Return [x, y] of the center of cell containing provided text 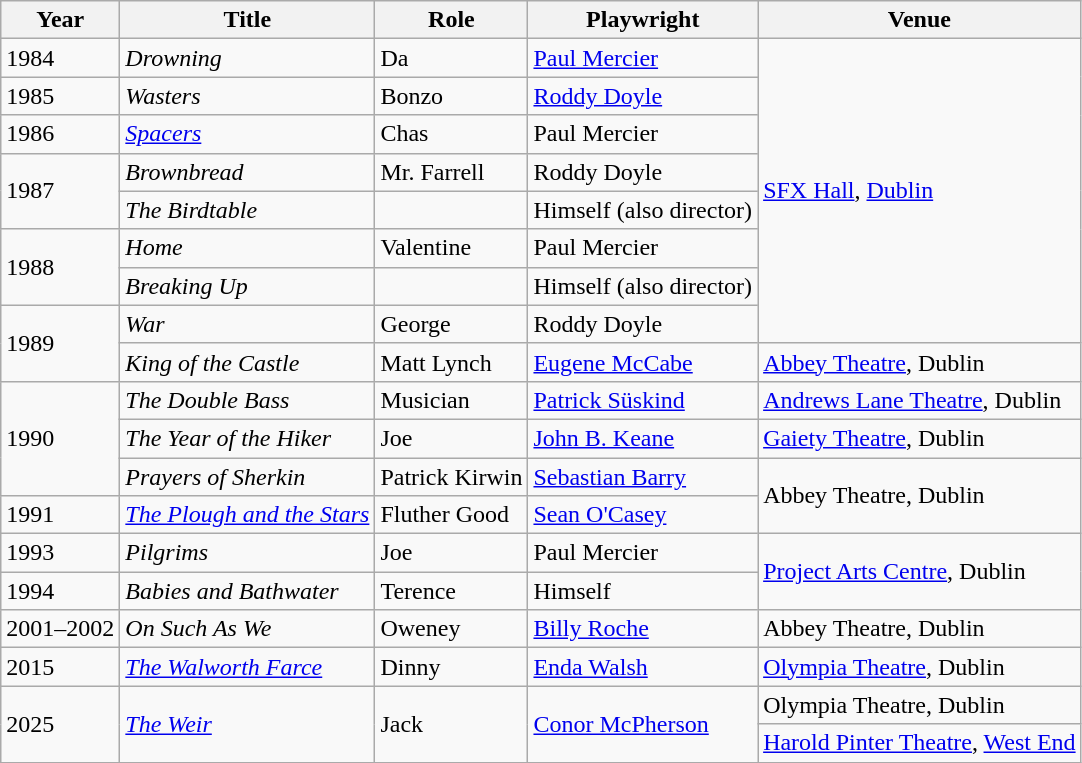
Conor McPherson [643, 724]
2025 [60, 724]
Himself [643, 591]
Fluther Good [452, 515]
Mr. Farrell [452, 172]
Eugene McCabe [643, 362]
Sebastian Barry [643, 477]
Project Arts Centre, Dublin [920, 572]
The Plough and the Stars [248, 515]
John B. Keane [643, 438]
Gaiety Theatre, Dublin [920, 438]
On Such As We [248, 629]
Bonzo [452, 96]
Breaking Up [248, 286]
1985 [60, 96]
The Birdtable [248, 210]
1984 [60, 58]
Role [452, 20]
Year [60, 20]
Pilgrims [248, 553]
Brownbread [248, 172]
Terence [452, 591]
George [452, 324]
Chas [452, 134]
Wasters [248, 96]
Patrick Süskind [643, 400]
Playwright [643, 20]
Matt Lynch [452, 362]
Da [452, 58]
The Double Bass [248, 400]
Sean O'Casey [643, 515]
1986 [60, 134]
Jack [452, 724]
1993 [60, 553]
Title [248, 20]
Patrick Kirwin [452, 477]
Babies and Bathwater [248, 591]
Home [248, 248]
SFX Hall, Dublin [920, 191]
War [248, 324]
1988 [60, 267]
2015 [60, 667]
1989 [60, 343]
King of the Castle [248, 362]
The Walworth Farce [248, 667]
Oweney [452, 629]
Musician [452, 400]
The Year of the Hiker [248, 438]
Drowning [248, 58]
Billy Roche [643, 629]
Spacers [248, 134]
1987 [60, 191]
Enda Walsh [643, 667]
Harold Pinter Theatre, West End [920, 743]
2001–2002 [60, 629]
Prayers of Sherkin [248, 477]
1994 [60, 591]
Dinny [452, 667]
1991 [60, 515]
Andrews Lane Theatre, Dublin [920, 400]
The Weir [248, 724]
Valentine [452, 248]
Venue [920, 20]
1990 [60, 438]
